Output the [x, y] coordinate of the center of the cell containing the given text.  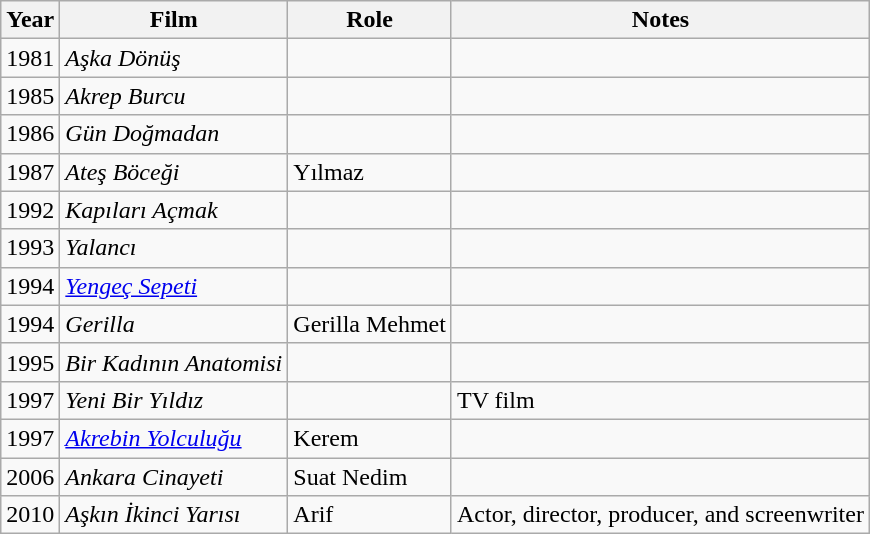
Gerilla Mehmet [370, 324]
Aşkın İkinci Yarısı [174, 515]
1986 [30, 134]
1987 [30, 172]
Arif [370, 515]
Year [30, 20]
1981 [30, 58]
2006 [30, 477]
2010 [30, 515]
Akrep Burcu [174, 96]
Aşka Dönüş [174, 58]
1992 [30, 210]
Kapıları Açmak [174, 210]
Yeni Bir Yıldız [174, 400]
Role [370, 20]
Kerem [370, 438]
1995 [30, 362]
Ankara Cinayeti [174, 477]
Gerilla [174, 324]
Yılmaz [370, 172]
Yengeç Sepeti [174, 286]
Yalancı [174, 248]
Suat Nedim [370, 477]
TV film [660, 400]
Gün Doğmadan [174, 134]
1993 [30, 248]
Akrebin Yolculuğu [174, 438]
Ateş Böceği [174, 172]
Film [174, 20]
Notes [660, 20]
1985 [30, 96]
Actor, director, producer, and screenwriter [660, 515]
Bir Kadının Anatomisi [174, 362]
